Scan for the cell matching the given text and deliver its [x, y] coordinate at center. 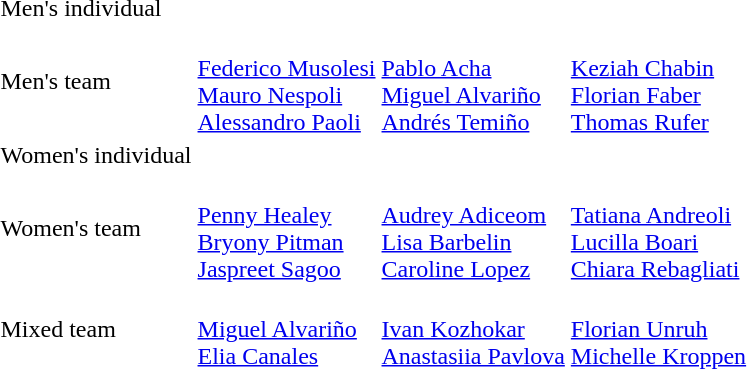
Keziah ChabinFlorian FaberThomas Rufer [658, 82]
Audrey AdiceomLisa BarbelinCaroline Lopez [473, 228]
Pablo AchaMiguel AlvariñoAndrés Temiño [473, 82]
Penny HealeyBryony PitmanJaspreet Sagoo [286, 228]
Federico MusolesiMauro NespoliAlessandro Paoli [286, 82]
Tatiana AndreoliLucilla BoariChiara Rebagliati [658, 228]
